From the cell containing the given text, extract its center point as (X, Y) coordinate. 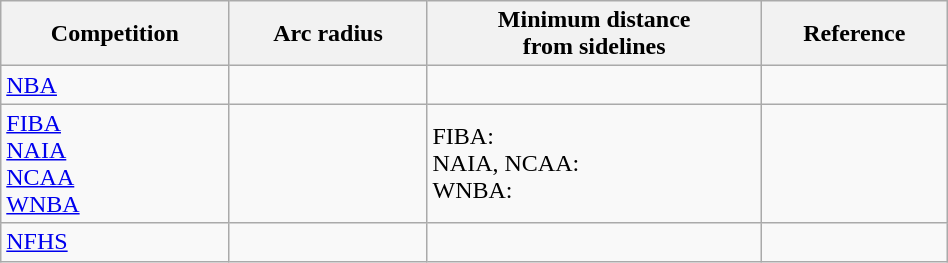
NFHS (115, 242)
Reference (854, 34)
Minimum distancefrom sidelines (594, 34)
Arc radius (328, 34)
FIBANAIANCAAWNBA (115, 164)
FIBA: NAIA, NCAA: WNBA: (594, 164)
NBA (115, 85)
Competition (115, 34)
